Search for the cell housing the specified text and yield its [x, y] center coordinate. 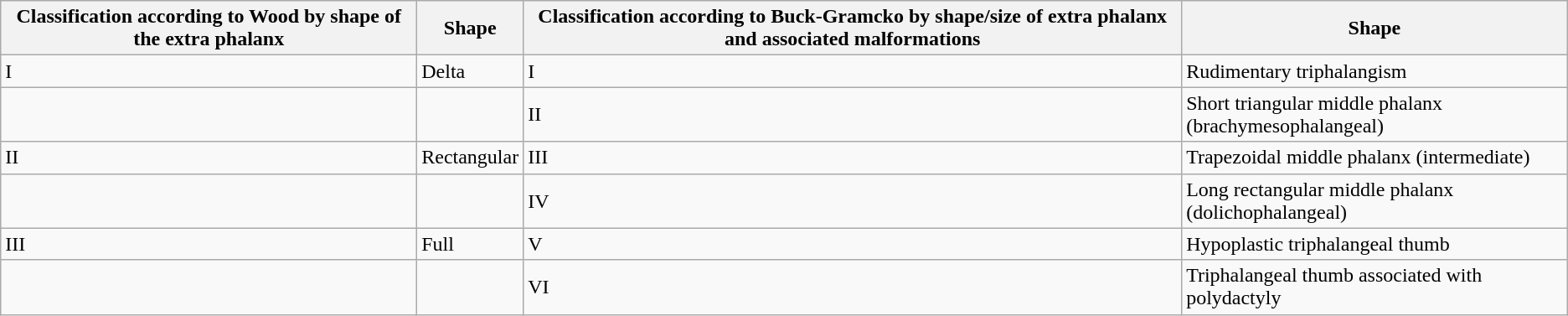
Long rectangular middle phalanx (dolichophalangeal) [1375, 201]
Trapezoidal middle phalanx (intermediate) [1375, 158]
Full [471, 244]
Hypoplastic triphalangeal thumb [1375, 244]
Short triangular middle phalanx (brachymesophalangeal) [1375, 114]
VI [853, 287]
Delta [471, 71]
V [853, 244]
Rudimentary triphalangism [1375, 71]
Rectangular [471, 158]
Classification according to Buck-Gramcko by shape/size of extra phalanx and associated malformations [853, 28]
Triphalangeal thumb associated with polydactyly [1375, 287]
IV [853, 201]
Classification according to Wood by shape of the extra phalanx [209, 28]
